Scan for the cell matching the given text and deliver its (X, Y) coordinate at center. 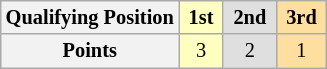
Points (90, 51)
2nd (250, 17)
1st (202, 17)
Qualifying Position (90, 17)
1 (301, 51)
3rd (301, 17)
3 (202, 51)
2 (250, 51)
